Search for the cell housing the specified text and yield its (X, Y) center coordinate. 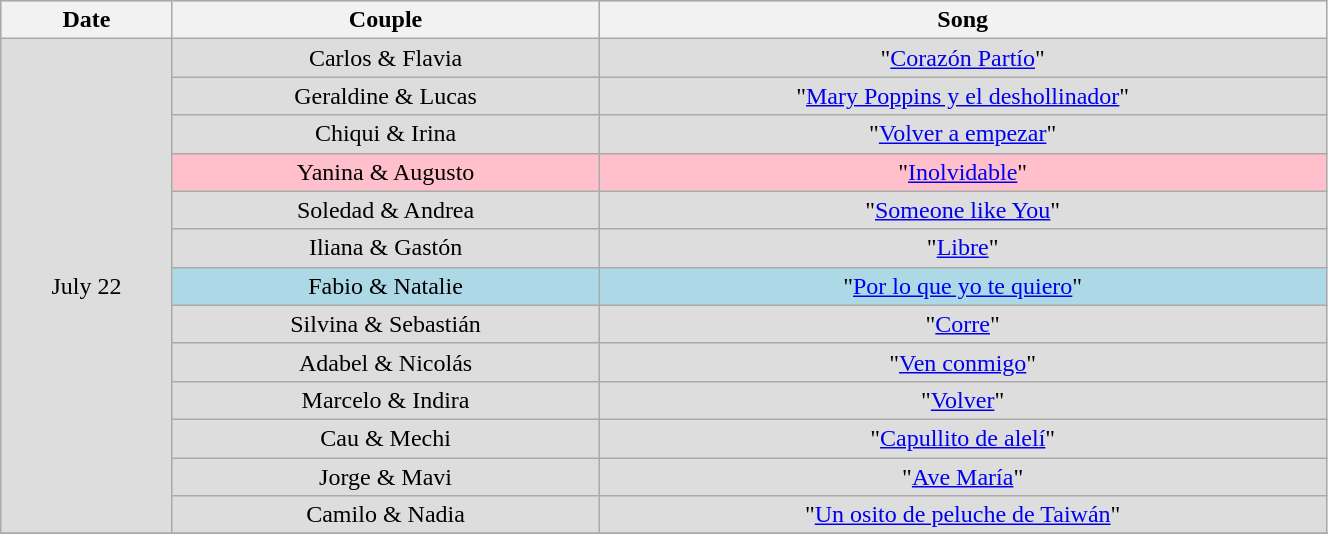
"Un osito de peluche de Taiwán" (963, 515)
Adabel & Nicolás (386, 362)
"Ave María" (963, 477)
Geraldine & Lucas (386, 96)
"Mary Poppins y el deshollinador" (963, 96)
Jorge & Mavi (386, 477)
Silvina & Sebastián (386, 324)
Couple (386, 20)
Song (963, 20)
July 22 (86, 286)
"Ven conmigo" (963, 362)
"Corre" (963, 324)
Fabio & Natalie (386, 286)
Camilo & Nadia (386, 515)
"Inolvidable" (963, 172)
Chiqui & Irina (386, 134)
"Corazón Partío" (963, 58)
Iliana & Gastón (386, 248)
Date (86, 20)
Marcelo & Indira (386, 400)
Carlos & Flavia (386, 58)
"Volver" (963, 400)
Cau & Mechi (386, 438)
"Volver a empezar" (963, 134)
"Someone like You" (963, 210)
"Libre" (963, 248)
"Por lo que yo te quiero" (963, 286)
Yanina & Augusto (386, 172)
"Capullito de alelí" (963, 438)
Soledad & Andrea (386, 210)
